Return the [x, y] coordinate for the center point of the cell that contains the specified text.  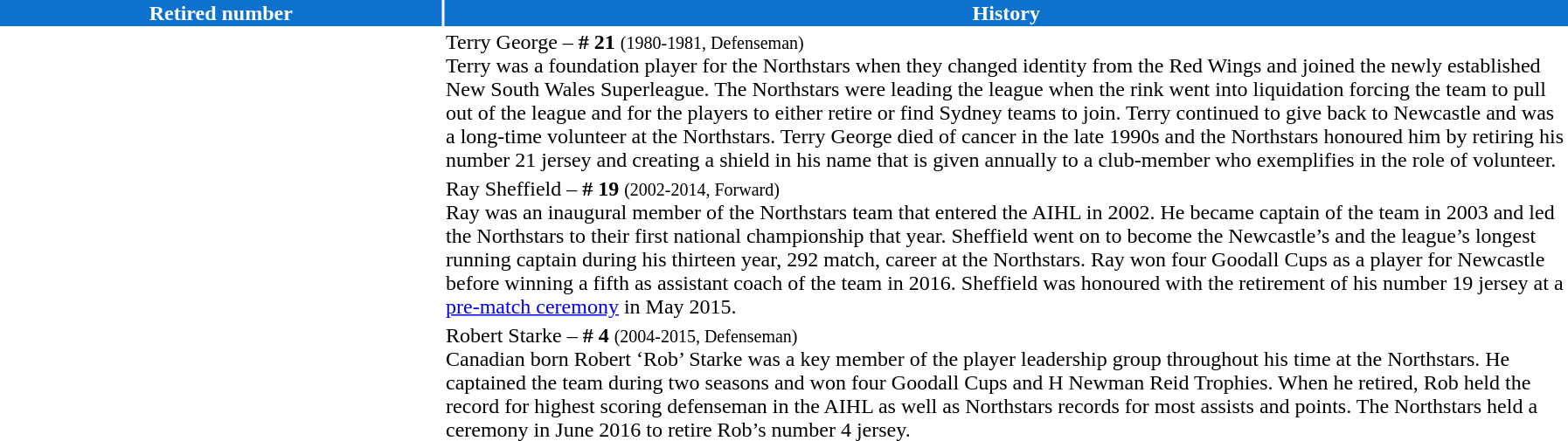
History [1006, 13]
Retired number [221, 13]
